Determine the (x, y) coordinate at the center of the cell enclosing the given text.  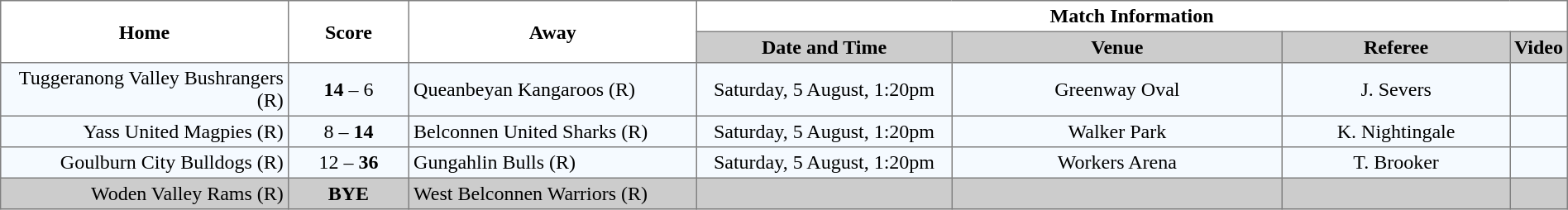
Yass United Magpies (R) (144, 131)
Walker Park (1116, 131)
Gungahlin Bulls (R) (552, 163)
T. Brooker (1396, 163)
14 – 6 (349, 89)
Score (349, 31)
Referee (1396, 47)
Away (552, 31)
8 – 14 (349, 131)
Home (144, 31)
Queanbeyan Kangaroos (R) (552, 89)
12 – 36 (349, 163)
Venue (1116, 47)
Match Information (1131, 17)
Workers Arena (1116, 163)
Woden Valley Rams (R) (144, 193)
Goulburn City Bulldogs (R) (144, 163)
Video (1539, 47)
Date and Time (824, 47)
Tuggeranong Valley Bushrangers (R) (144, 89)
Greenway Oval (1116, 89)
BYE (349, 193)
K. Nightingale (1396, 131)
J. Severs (1396, 89)
Belconnen United Sharks (R) (552, 131)
West Belconnen Warriors (R) (552, 193)
